Identify which cell holds the provided text, then report its [x, y] central coordinate. 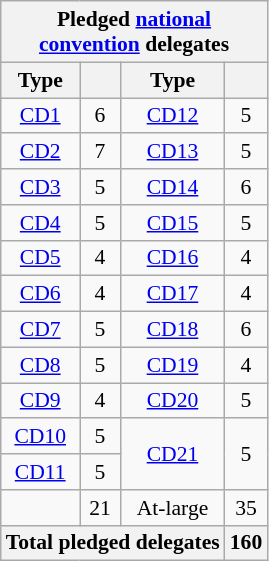
CD6 [40, 294]
At-large [172, 508]
CD15 [172, 223]
CD2 [40, 152]
160 [246, 543]
CD3 [40, 187]
CD1 [40, 116]
CD16 [172, 258]
CD20 [172, 401]
CD4 [40, 223]
CD9 [40, 401]
Pledged nationalconvention delegates [134, 32]
CD11 [40, 472]
CD12 [172, 116]
35 [246, 508]
CD19 [172, 365]
7 [100, 152]
CD17 [172, 294]
CD18 [172, 330]
CD8 [40, 365]
CD5 [40, 258]
CD7 [40, 330]
Total pledged delegates [113, 543]
21 [100, 508]
CD14 [172, 187]
CD21 [172, 454]
CD13 [172, 152]
CD10 [40, 437]
